Scan for the cell matching the given text and deliver its (X, Y) coordinate at center. 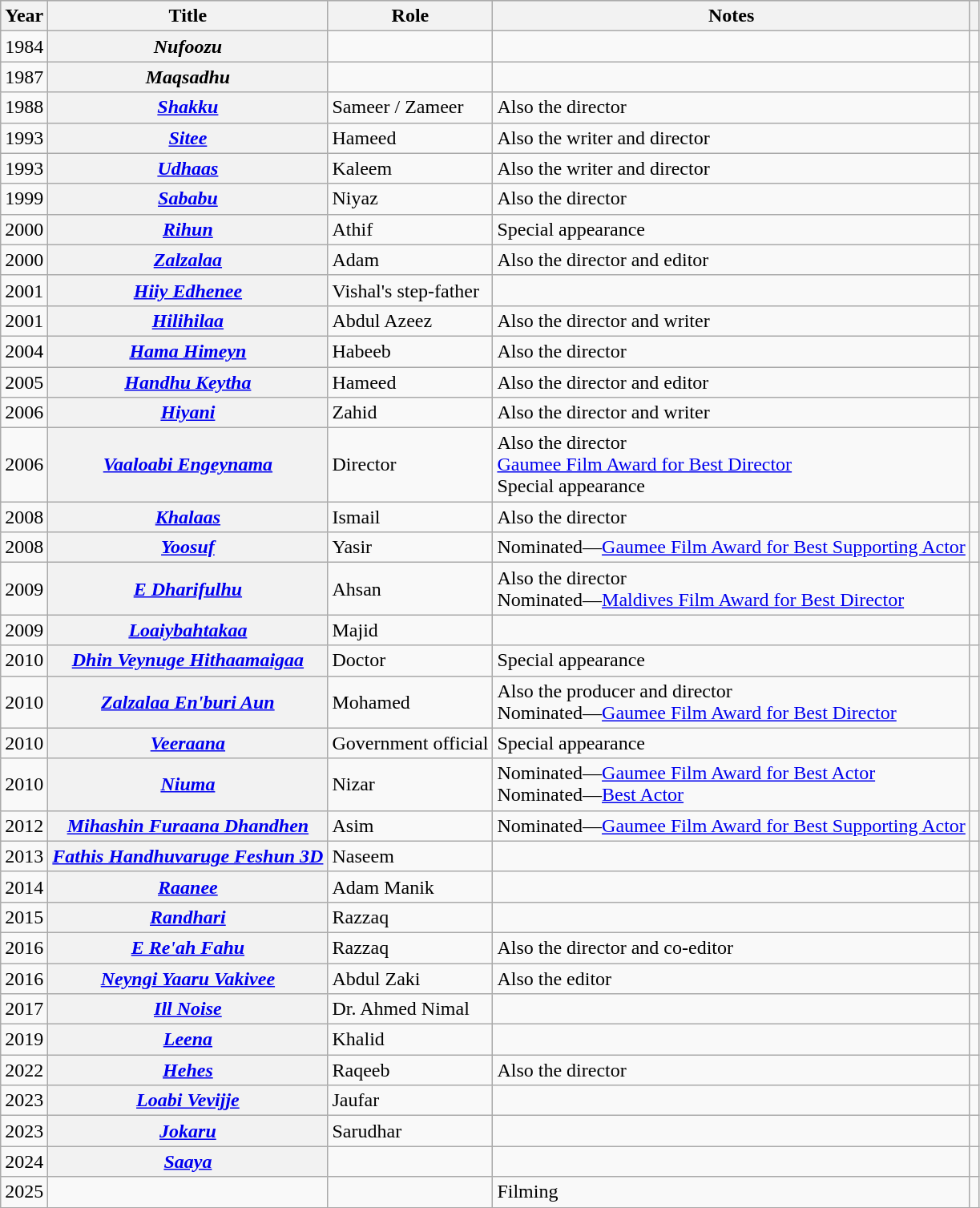
Zalzalaa (188, 260)
Dhin Veynuge Hithaamaigaa (188, 661)
2024 (24, 1162)
Jaufar (410, 1101)
Sameer / Zameer (410, 107)
Zalzalaa En'buri Aun (188, 702)
Notes (731, 16)
2017 (24, 1009)
1988 (24, 107)
Hehes (188, 1070)
Ismail (410, 517)
2004 (24, 351)
Shakku (188, 107)
2013 (24, 856)
Year (24, 16)
Raqeeb (410, 1070)
Adam (410, 260)
Sarudhar (410, 1131)
Hiyani (188, 413)
Udhaas (188, 168)
Mihashin Furaana Dhandhen (188, 826)
Also the producer and directorNominated—Gaumee Film Award for Best Director (731, 702)
Hilihilaa (188, 321)
Loabi Vevijje (188, 1101)
Kaleem (410, 168)
Vaaloabi Engeynama (188, 465)
Nizar (410, 784)
Hiiy Edhenee (188, 290)
2015 (24, 917)
Neyngi Yaaru Vakivee (188, 979)
Asim (410, 826)
Vishal's step-father (410, 290)
Khalaas (188, 517)
Also the director and co-editor (731, 947)
Mohamed (410, 702)
Yasir (410, 547)
Loaiybahtakaa (188, 630)
Veeraana (188, 743)
Nufoozu (188, 46)
2022 (24, 1070)
Rihun (188, 229)
Title (188, 16)
E Re'ah Fahu (188, 947)
1999 (24, 199)
Khalid (410, 1040)
Also the directorNominated—Maldives Film Award for Best Director (731, 588)
Filming (731, 1192)
E Dharifulhu (188, 588)
Ahsan (410, 588)
Nominated—Gaumee Film Award for Best ActorNominated—Best Actor (731, 784)
Hama Himeyn (188, 351)
Fathis Handhuvaruge Feshun 3D (188, 856)
Abdul Azeez (410, 321)
Sitee (188, 138)
1987 (24, 77)
2005 (24, 382)
2025 (24, 1192)
1984 (24, 46)
Niyaz (410, 199)
Maqsadhu (188, 77)
Niuma (188, 784)
Dr. Ahmed Nimal (410, 1009)
Doctor (410, 661)
2019 (24, 1040)
Zahid (410, 413)
Habeeb (410, 351)
Yoosuf (188, 547)
Ill Noise (188, 1009)
Handhu Keytha (188, 382)
Adam Manik (410, 887)
Randhari (188, 917)
Athif (410, 229)
2014 (24, 887)
Jokaru (188, 1131)
Director (410, 465)
Majid (410, 630)
Naseem (410, 856)
Role (410, 16)
Sababu (188, 199)
Government official (410, 743)
2012 (24, 826)
Saaya (188, 1162)
Abdul Zaki (410, 979)
Leena (188, 1040)
Also the editor (731, 979)
Also the directorGaumee Film Award for Best DirectorSpecial appearance (731, 465)
Raanee (188, 887)
